From the cell containing the given text, extract its center point as (x, y) coordinate. 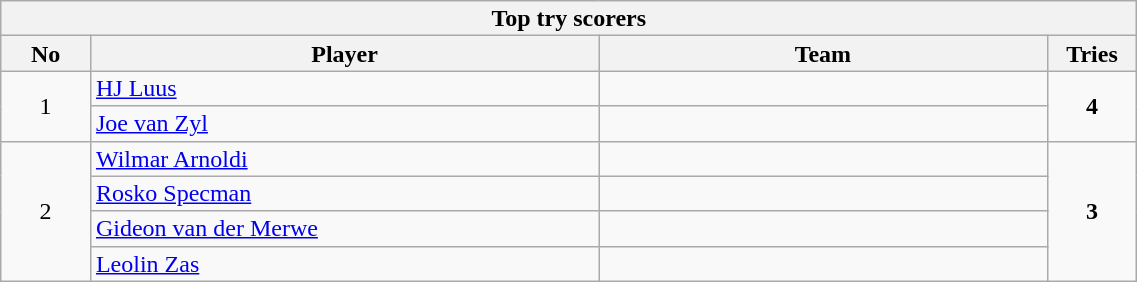
3 (1092, 211)
Wilmar Arnoldi (344, 158)
HJ Luus (344, 88)
Team (823, 54)
2 (46, 211)
Rosko Specman (344, 194)
Gideon van der Merwe (344, 228)
1 (46, 106)
Player (344, 54)
4 (1092, 106)
Top try scorers (569, 18)
Leolin Zas (344, 264)
No (46, 54)
Joe van Zyl (344, 124)
Tries (1092, 54)
